Return (x, y) of the center of cell containing provided text 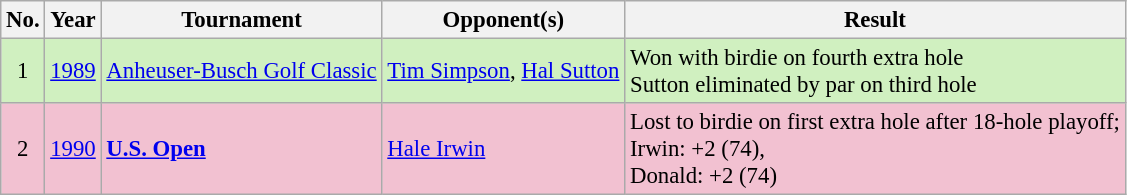
2 (23, 149)
Result (875, 20)
Lost to birdie on first extra hole after 18-hole playoff;Irwin: +2 (74),Donald: +2 (74) (875, 149)
Opponent(s) (504, 20)
No. (23, 20)
1990 (73, 149)
Anheuser-Busch Golf Classic (242, 72)
U.S. Open (242, 149)
Won with birdie on fourth extra holeSutton eliminated by par on third hole (875, 72)
1 (23, 72)
Year (73, 20)
Hale Irwin (504, 149)
1989 (73, 72)
Tournament (242, 20)
Tim Simpson, Hal Sutton (504, 72)
